Capture the cell that displays the provided text and extract its [X, Y] central coordinate. 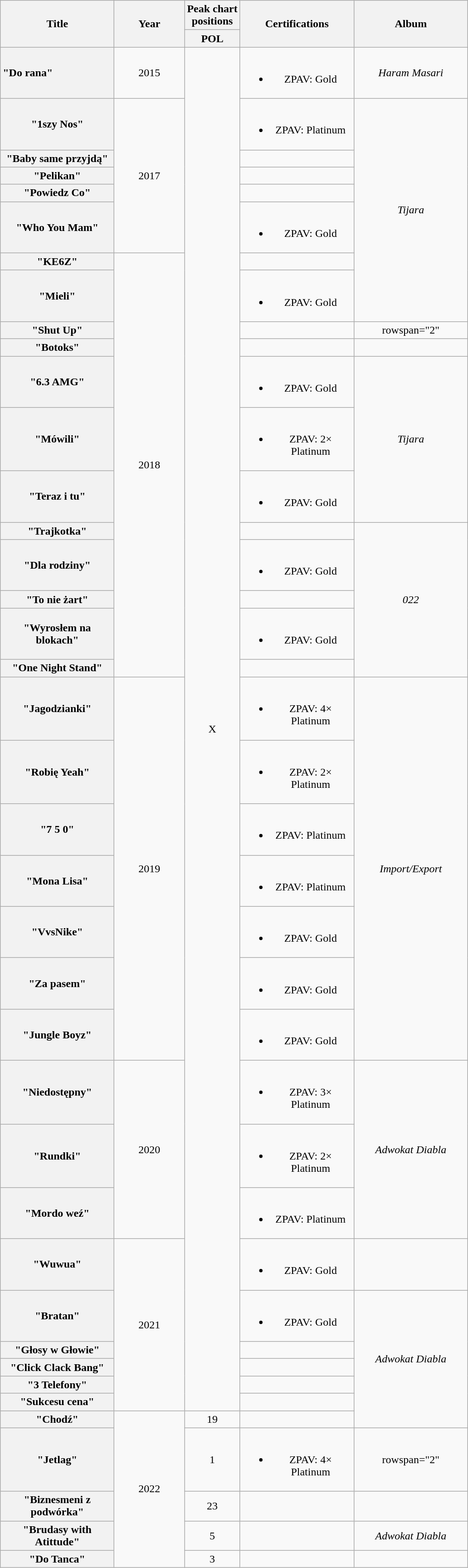
"Dla rodziny" [57, 565]
Year [150, 24]
Title [57, 24]
"Mówili" [57, 439]
"Brudasy with Atittude" [57, 1536]
"Mona Lisa" [57, 880]
"Who You Mam" [57, 227]
Peak chartpositions [212, 15]
"Niedostępny" [57, 1092]
X [212, 729]
"Rundki" [57, 1155]
Certifications [297, 24]
"3 Telefony" [57, 1385]
2022 [150, 1489]
"Powiedz Co" [57, 193]
1 [212, 1460]
"Pelikan" [57, 176]
"1szy Nos" [57, 124]
"Za pasem" [57, 983]
"Biznesmeni z podwórka" [57, 1506]
"Mieli" [57, 296]
19 [212, 1419]
"One Night Stand" [57, 668]
23 [212, 1506]
2020 [150, 1149]
Import/Export [411, 869]
"Do Tanca" [57, 1559]
2021 [150, 1325]
"Baby same przyjdą" [57, 158]
"Chodź" [57, 1419]
"7 5 0" [57, 830]
"Jetlag" [57, 1460]
"Trajkotka" [57, 531]
3 [212, 1559]
POL [212, 39]
2015 [150, 73]
"To nie żart" [57, 600]
5 [212, 1536]
"Bratan" [57, 1316]
"Botoks" [57, 347]
"Teraz i tu" [57, 496]
"Wuwua" [57, 1264]
022 [411, 600]
ZPAV: 3× Platinum [297, 1092]
"Głosy w Głowie" [57, 1350]
2019 [150, 869]
"VvsNike" [57, 932]
"Jungle Boyz" [57, 1035]
"6.3 AMG" [57, 381]
2017 [150, 176]
Haram Masari [411, 73]
"Sukcesu cena" [57, 1402]
"KE6Z" [57, 261]
2018 [150, 465]
"Click Clack Bang" [57, 1367]
"Mordo weź" [57, 1214]
"Do rana" [57, 73]
"Wyrosłem na blokach" [57, 634]
"Shut Up" [57, 330]
"Jagodzianki" [57, 708]
Album [411, 24]
"Robię Yeah" [57, 772]
